Detect which cell encompasses the target text, then output its (X, Y) center coordinate. 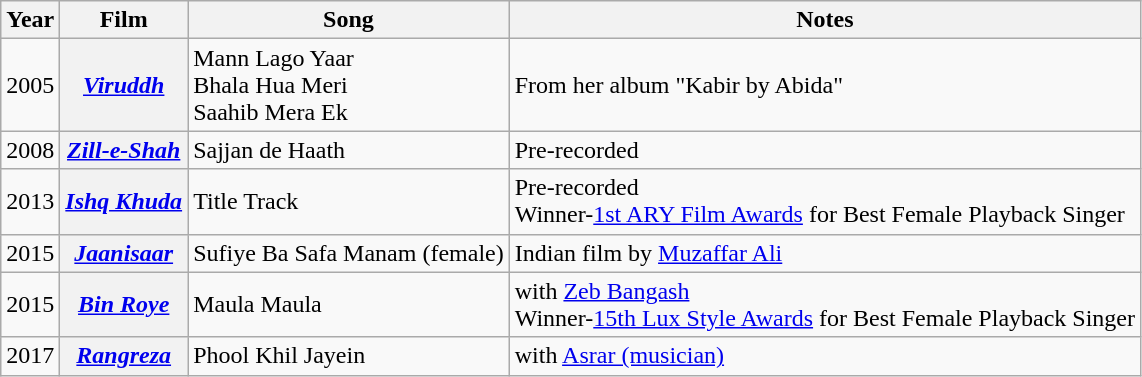
Sufiye Ba Safa Manam (female) (349, 253)
with Zeb BangashWinner-15th Lux Style Awards for Best Female Playback Singer (824, 304)
Pre-recorded (824, 150)
Indian film by Muzaffar Ali (824, 253)
Year (30, 20)
Mann Lago YaarBhala Hua MeriSaahib Mera Ek (349, 85)
2005 (30, 85)
Sajjan de Haath (349, 150)
Song (349, 20)
Viruddh (124, 85)
Title Track (349, 202)
Jaanisaar (124, 253)
From her album "Kabir by Abida" (824, 85)
Zill-e-Shah (124, 150)
Film (124, 20)
with Asrar (musician) (824, 356)
2017 (30, 356)
Maula Maula (349, 304)
Rangreza (124, 356)
Ishq Khuda (124, 202)
2008 (30, 150)
Pre-recordedWinner-1st ARY Film Awards for Best Female Playback Singer (824, 202)
2013 (30, 202)
Bin Roye (124, 304)
Notes (824, 20)
Phool Khil Jayein (349, 356)
